Locate the cell with the specified text and output its (X, Y) center coordinate. 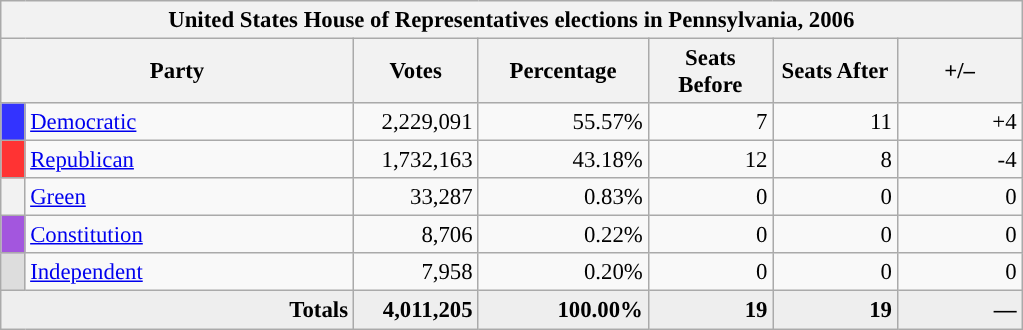
43.18% (563, 160)
+/– (960, 72)
0.20% (563, 273)
2,229,091 (416, 122)
Percentage (563, 72)
7 (710, 122)
Democratic (189, 122)
Votes (416, 72)
11 (836, 122)
Constitution (189, 235)
1,732,163 (416, 160)
4,011,205 (416, 310)
7,958 (416, 273)
-4 (960, 160)
Independent (189, 273)
8,706 (416, 235)
Green (189, 197)
0.83% (563, 197)
Party (178, 72)
100.00% (563, 310)
55.57% (563, 122)
— (960, 310)
8 (836, 160)
Totals (178, 310)
United States House of Representatives elections in Pennsylvania, 2006 (512, 20)
Seats After (836, 72)
0.22% (563, 235)
Republican (189, 160)
33,287 (416, 197)
Seats Before (710, 72)
12 (710, 160)
+4 (960, 122)
